Output the [x, y] coordinate of the center of the cell containing the given text.  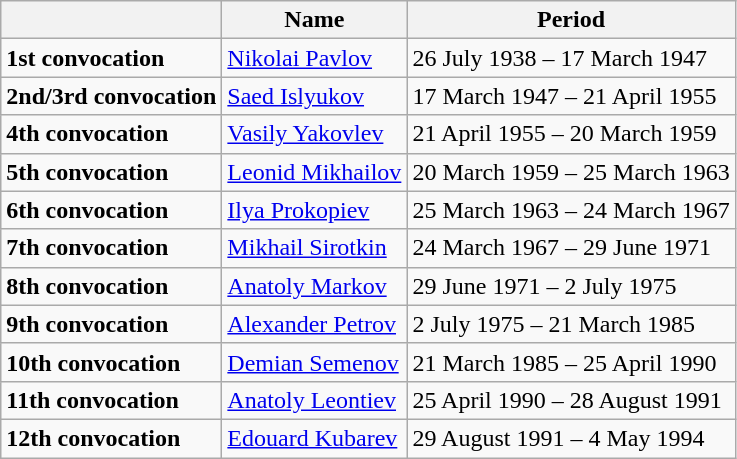
Saed Islyukov [314, 96]
2nd/3rd convocation [112, 96]
25 April 1990 – 28 August 1991 [571, 400]
29 June 1971 – 2 July 1975 [571, 286]
4th convocation [112, 134]
17 March 1947 – 21 April 1955 [571, 96]
21 April 1955 – 20 March 1959 [571, 134]
8th convocation [112, 286]
Period [571, 20]
11th convocation [112, 400]
6th convocation [112, 210]
Leonid Mikhailov [314, 172]
9th convocation [112, 324]
Anatoly Markov [314, 286]
Demian Semenov [314, 362]
Nikolai Pavlov [314, 58]
25 March 1963 – 24 March 1967 [571, 210]
24 March 1967 – 29 June 1971 [571, 248]
Anatoly Leontiev [314, 400]
21 March 1985 – 25 April 1990 [571, 362]
5th convocation [112, 172]
Ilya Prokopiev [314, 210]
26 July 1938 – 17 March 1947 [571, 58]
Mikhail Sirotkin [314, 248]
2 July 1975 – 21 March 1985 [571, 324]
Alexander Petrov [314, 324]
Edouard Kubarev [314, 438]
20 March 1959 – 25 March 1963 [571, 172]
10th convocation [112, 362]
Name [314, 20]
12th convocation [112, 438]
1st convocation [112, 58]
29 August 1991 – 4 May 1994 [571, 438]
Vasily Yakovlev [314, 134]
7th convocation [112, 248]
